Search for the cell housing the specified text and yield its [x, y] center coordinate. 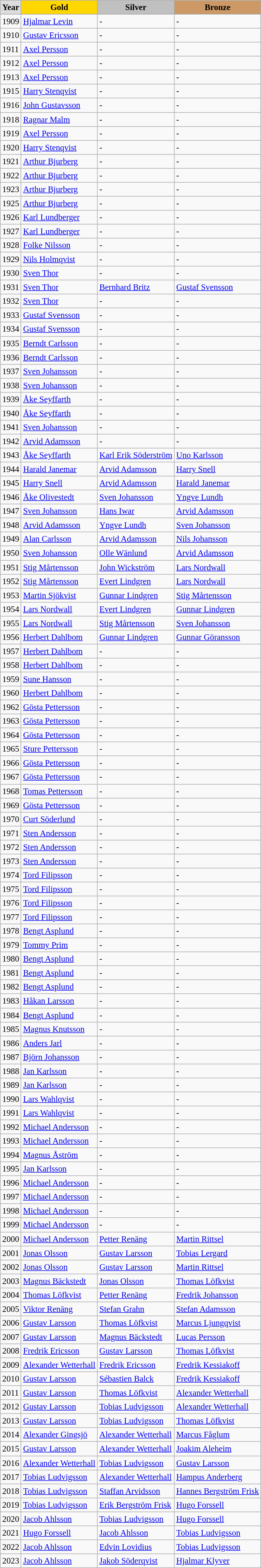
1985 [11, 1029]
Jakob Söderqvist [136, 1561]
John Wickström [136, 567]
2001 [11, 1253]
1921 [11, 161]
2009 [11, 1365]
1998 [11, 1211]
Bernhard Britz [136, 287]
1962 [11, 707]
1935 [11, 343]
Magnus Knutsson [59, 1029]
1977 [11, 917]
2014 [11, 1435]
John Gustavsson [59, 105]
1933 [11, 315]
1939 [11, 399]
Sune Hansson [59, 679]
2023 [11, 1561]
2005 [11, 1309]
1937 [11, 371]
2017 [11, 1477]
Sébastien Balck [136, 1379]
Hans Iwar [136, 511]
2012 [11, 1407]
2016 [11, 1463]
2003 [11, 1281]
1987 [11, 1057]
Hjalmar Klyver [218, 1561]
2010 [11, 1379]
Sture Pettersson [59, 749]
Marcus Ljungqvist [218, 1323]
Anders Jarl [59, 1043]
1995 [11, 1169]
1948 [11, 525]
Nils Johansson [218, 539]
1957 [11, 651]
1966 [11, 763]
1913 [11, 77]
1965 [11, 749]
1910 [11, 35]
2008 [11, 1351]
Staffan Arvidsson [136, 1491]
1927 [11, 231]
Erik Bergström Frisk [136, 1505]
1931 [11, 287]
1916 [11, 105]
2022 [11, 1547]
1922 [11, 175]
Joakim Aleheim [218, 1449]
1984 [11, 1015]
1954 [11, 609]
1941 [11, 427]
1992 [11, 1127]
Alexander Gingsjö [59, 1435]
1920 [11, 147]
1983 [11, 1001]
2019 [11, 1505]
1960 [11, 693]
Lucas Persson [218, 1337]
1947 [11, 511]
Åke Olivestedt [59, 497]
1967 [11, 777]
2015 [11, 1449]
Tomas Pettersson [59, 791]
1996 [11, 1183]
Bronze [218, 7]
Ragnar Malm [59, 119]
2006 [11, 1323]
Uno Karlsson [218, 455]
1981 [11, 973]
2002 [11, 1267]
Karl Erik Söderström [136, 455]
2021 [11, 1533]
2007 [11, 1337]
Curt Söderlund [59, 819]
1925 [11, 203]
Martin Sjökvist [59, 595]
1911 [11, 50]
1964 [11, 735]
Tommy Prim [59, 945]
Olle Wänlund [136, 553]
Nils Holmqvist [59, 259]
1923 [11, 189]
Hampus Anderberg [218, 1477]
Alan Carlsson [59, 539]
1926 [11, 217]
Hjalmar Levin [59, 22]
1915 [11, 91]
Marcus Fåglum [218, 1435]
1972 [11, 847]
1975 [11, 889]
1991 [11, 1113]
2013 [11, 1421]
1968 [11, 791]
1938 [11, 385]
Year [11, 7]
1988 [11, 1071]
Gunnar Göransson [218, 637]
Björn Johansson [59, 1057]
2018 [11, 1491]
1958 [11, 665]
1963 [11, 721]
1932 [11, 301]
Håkan Larsson [59, 1001]
1970 [11, 819]
1978 [11, 931]
1990 [11, 1099]
1945 [11, 483]
Edvin Lovidius [136, 1547]
1930 [11, 273]
1944 [11, 469]
1976 [11, 903]
Gustav Ericsson [59, 35]
1946 [11, 497]
Stefan Grahn [136, 1309]
1918 [11, 119]
1919 [11, 133]
1955 [11, 623]
1934 [11, 329]
Fredrik Johansson [218, 1295]
1982 [11, 987]
1952 [11, 581]
1942 [11, 441]
1974 [11, 875]
1971 [11, 833]
Tobias Lergard [218, 1253]
1929 [11, 259]
1928 [11, 245]
Folke Nilsson [59, 245]
1993 [11, 1141]
Viktor Renäng [59, 1309]
2004 [11, 1295]
Silver [136, 7]
1912 [11, 63]
1943 [11, 455]
1909 [11, 22]
1989 [11, 1085]
1940 [11, 413]
1994 [11, 1155]
2020 [11, 1519]
1980 [11, 959]
1956 [11, 637]
1969 [11, 805]
1950 [11, 553]
1973 [11, 861]
Gold [59, 7]
1951 [11, 567]
1997 [11, 1197]
Stefan Adamsson [218, 1309]
1936 [11, 357]
2000 [11, 1239]
Magnus Åström [59, 1155]
2011 [11, 1393]
1986 [11, 1043]
1999 [11, 1225]
1979 [11, 945]
Hannes Bergström Frisk [218, 1491]
1953 [11, 595]
1949 [11, 539]
1959 [11, 679]
